Search for the cell housing the specified text and yield its [x, y] center coordinate. 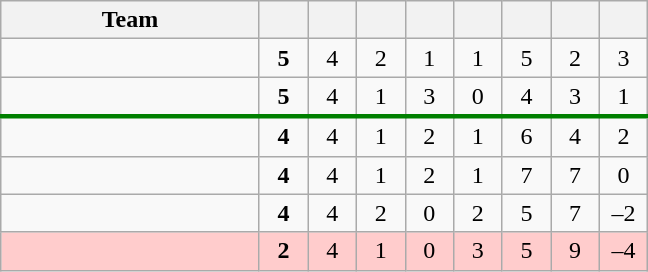
–4 [624, 251]
–2 [624, 213]
6 [526, 136]
Team [130, 20]
9 [576, 251]
